Determine the (x, y) coordinate at the center of the cell enclosing the given text.  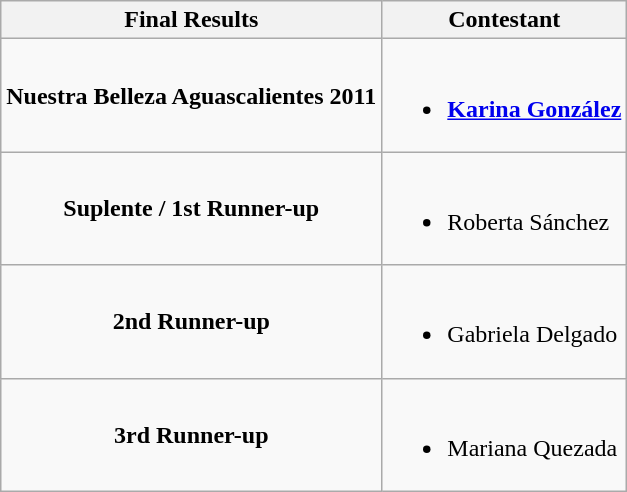
3rd Runner-up (192, 434)
Karina González (504, 96)
Nuestra Belleza Aguascalientes 2011 (192, 96)
Roberta Sánchez (504, 208)
Contestant (504, 20)
Mariana Quezada (504, 434)
2nd Runner-up (192, 322)
Final Results (192, 20)
Suplente / 1st Runner-up (192, 208)
Gabriela Delgado (504, 322)
